Find where the given text appears and provide that cell's center as (x, y) coordinate. 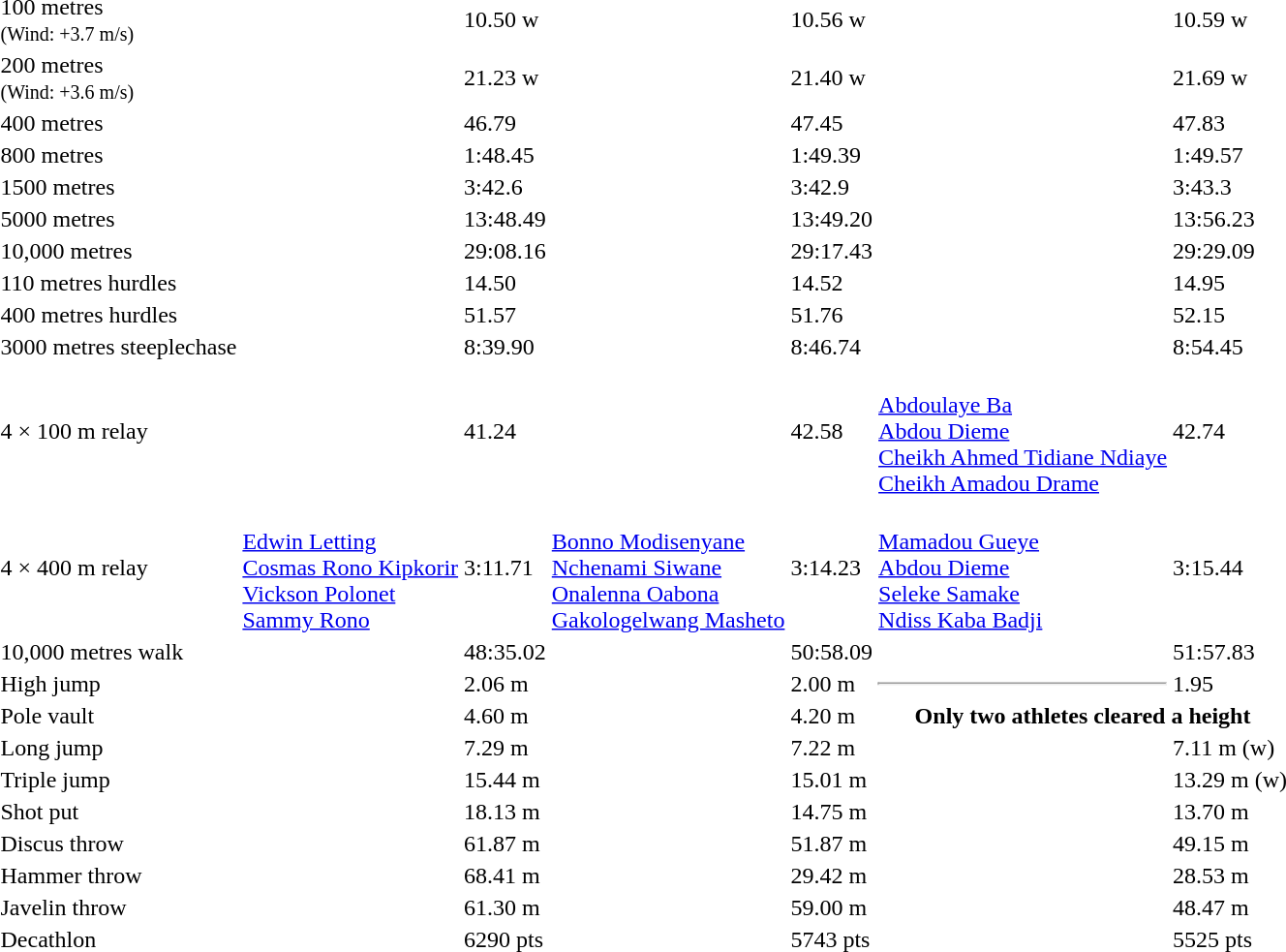
3:14.23 (832, 568)
42.58 (832, 431)
2.06 m (505, 684)
13:48.49 (505, 219)
Edwin LettingCosmas Rono KipkorirVickson PolonetSammy Rono (351, 568)
61.30 m (505, 907)
8:46.74 (832, 347)
18.13 m (505, 812)
47.45 (832, 123)
Mamadou GueyeAbdou DiemeSeleke SamakeNdiss Kaba Badji (1023, 568)
68.41 m (505, 875)
59.00 m (832, 907)
3:42.9 (832, 187)
4.20 m (832, 716)
50:58.09 (832, 652)
21.40 w (832, 77)
51.76 (832, 315)
51.87 m (832, 844)
14.52 (832, 283)
51.57 (505, 315)
61.87 m (505, 844)
29:17.43 (832, 251)
7.22 m (832, 748)
14.50 (505, 283)
14.75 m (832, 812)
48:35.02 (505, 652)
3:11.71 (505, 568)
29:08.16 (505, 251)
41.24 (505, 431)
8:39.90 (505, 347)
2.00 m (832, 684)
46.79 (505, 123)
7.29 m (505, 748)
29.42 m (832, 875)
21.23 w (505, 77)
15.44 m (505, 780)
13:49.20 (832, 219)
Abdoulaye BaAbdou DiemeCheikh Ahmed Tidiane NdiayeCheikh Amadou Drame (1023, 431)
Bonno ModisenyaneNchenami SiwaneOnalenna OabonaGakologelwang Masheto (668, 568)
3:42.6 (505, 187)
4.60 m (505, 716)
1:49.39 (832, 155)
1:48.45 (505, 155)
15.01 m (832, 780)
